Output the (x, y) coordinate of the center of the cell containing the given text.  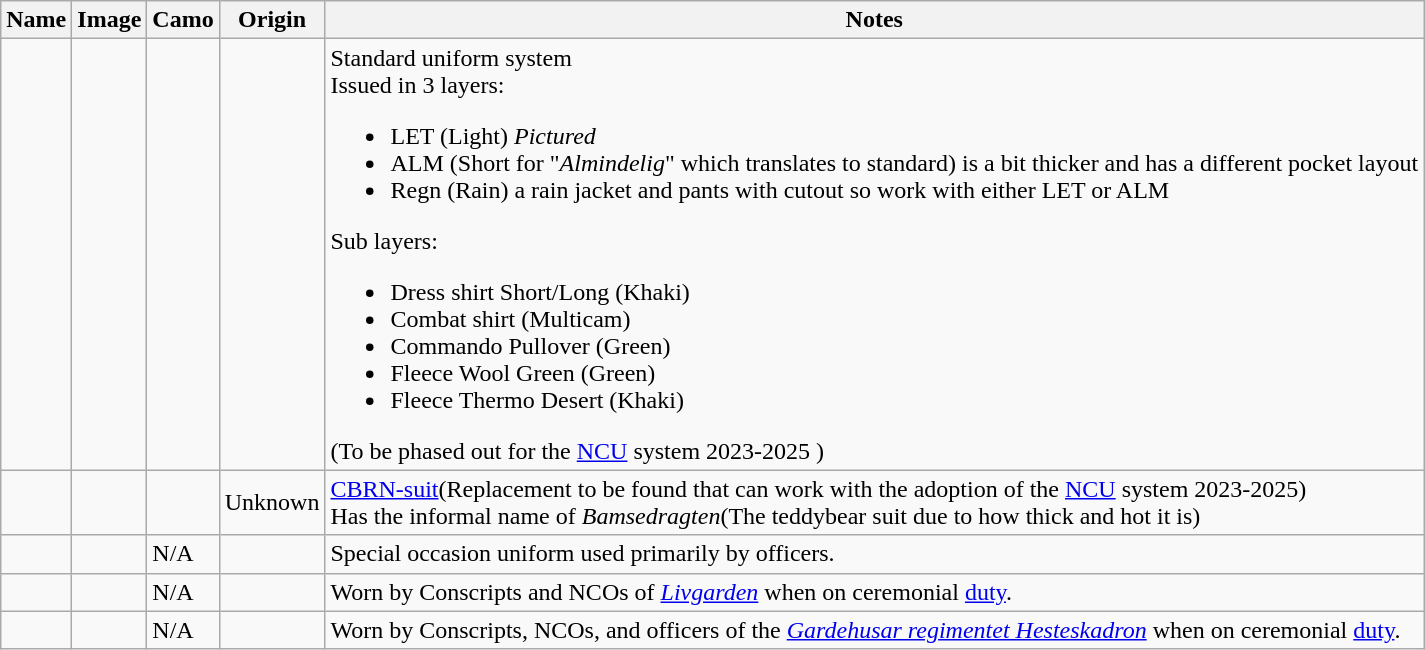
Camo (183, 20)
Notes (874, 20)
Unknown (272, 502)
Worn by Conscripts and NCOs of Livgarden when on ceremonial duty. (874, 592)
Image (110, 20)
Special occasion uniform used primarily by officers. (874, 554)
Worn by Conscripts, NCOs, and officers of the Gardehusar regimentet Hesteskadron when on ceremonial duty. (874, 630)
Origin (272, 20)
Name (36, 20)
